Scan for the cell matching the given text and deliver its [x, y] coordinate at center. 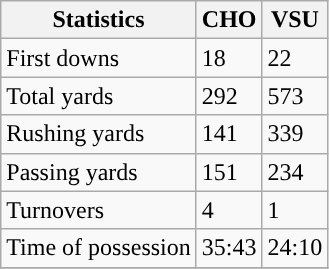
24:10 [295, 248]
1 [295, 210]
VSU [295, 20]
First downs [99, 58]
339 [295, 134]
234 [295, 172]
4 [229, 210]
573 [295, 96]
35:43 [229, 248]
Rushing yards [99, 134]
151 [229, 172]
292 [229, 96]
CHO [229, 20]
141 [229, 134]
22 [295, 58]
18 [229, 58]
Turnovers [99, 210]
Time of possession [99, 248]
Passing yards [99, 172]
Total yards [99, 96]
Statistics [99, 20]
